Extract the [x, y] coordinate from the center of the cell holding the provided text.  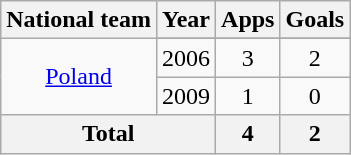
0 [315, 96]
1 [248, 96]
Year [186, 20]
Apps [248, 20]
National team [79, 20]
Goals [315, 20]
4 [248, 134]
Poland [79, 77]
Total [108, 134]
2009 [186, 96]
3 [248, 58]
2006 [186, 58]
